Scan for the cell matching the given text and deliver its (x, y) coordinate at center. 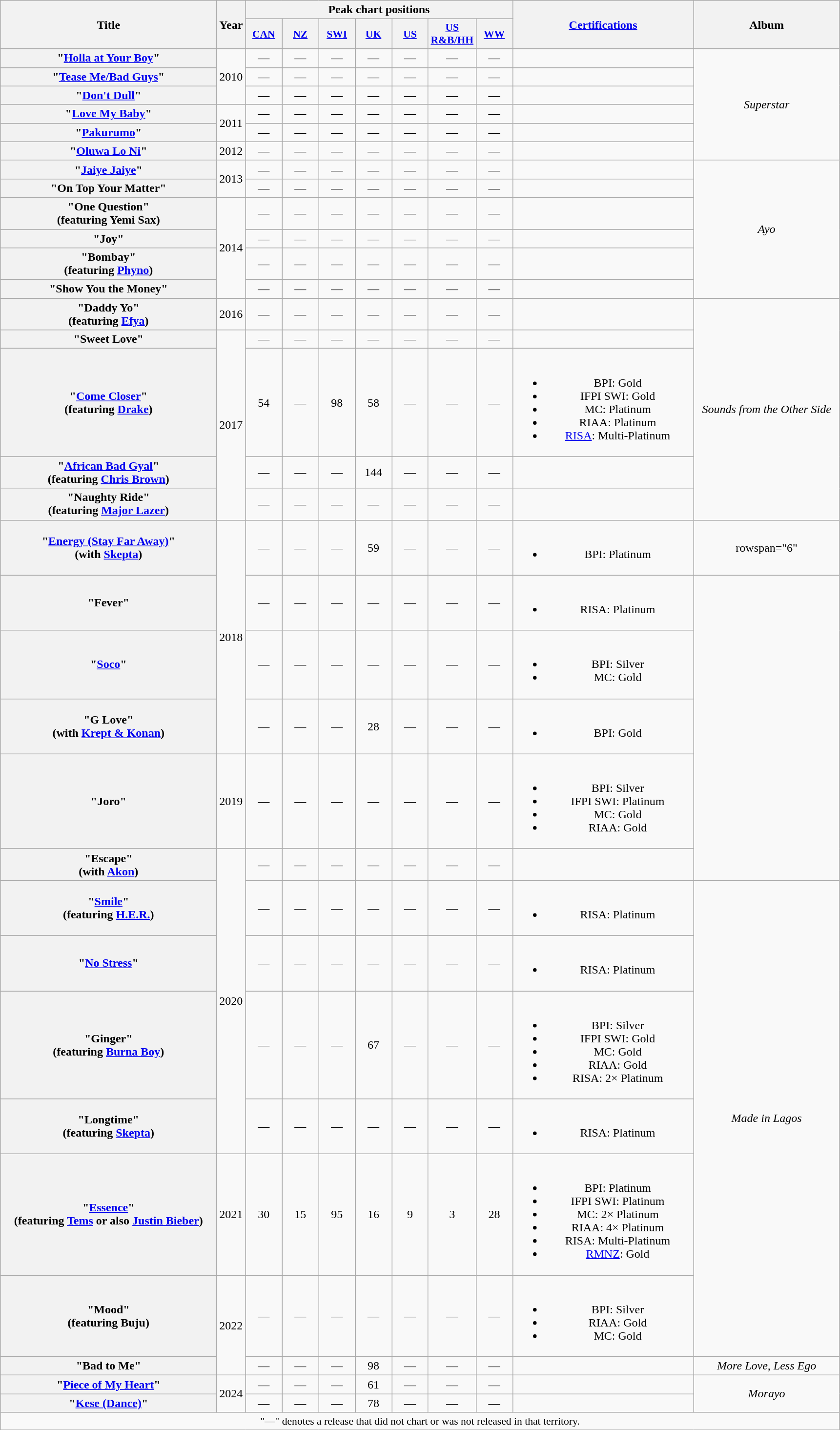
"Piece of My Heart" (108, 1385)
"Show You the Money" (108, 289)
2014 (231, 248)
67 (374, 1045)
2019 (231, 801)
2012 (231, 151)
"Energy (Stay Far Away)"(with Skepta) (108, 548)
"Joy" (108, 239)
"Smile"(featuring H.E.R.) (108, 908)
2016 (231, 314)
59 (374, 548)
UK (374, 34)
Year (231, 24)
"Holla at Your Boy" (108, 58)
Ayo (766, 229)
"Love My Baby" (108, 114)
2024 (231, 1394)
3 (452, 1215)
"Sweet Love" (108, 339)
"Soco" (108, 664)
16 (374, 1215)
NZ (301, 34)
BPI: GoldIFPI SWI: GoldMC: PlatinumRIAA: PlatinumRISA: Multi-Platinum (603, 402)
rowspan="6" (766, 548)
"Essence"(featuring Tems or also Justin Bieber) (108, 1215)
2021 (231, 1215)
Certifications (603, 24)
"Naughty Ride"(featuring Major Lazer) (108, 504)
Sounds from the Other Side (766, 409)
2020 (231, 1001)
"Tease Me/Bad Guys" (108, 77)
2018 (231, 637)
"Pakurumo" (108, 132)
SWI (337, 34)
Album (766, 24)
"On Top Your Matter" (108, 188)
"Ginger"(featuring Burna Boy) (108, 1045)
"G Love"(with Krept & Konan) (108, 726)
"African Bad Gyal"(featuring Chris Brown) (108, 473)
BPI: Gold (603, 726)
"Joro" (108, 801)
2017 (231, 425)
2010 (231, 77)
"Jaiye Jaiye" (108, 169)
"Escape"(with Akon) (108, 864)
"Oluwa Lo Ni" (108, 151)
Superstar (766, 104)
"Bombay" (featuring Phyno) (108, 264)
"Come Closer"(featuring Drake) (108, 402)
"—" denotes a release that did not chart or was not released in that territory. (420, 1421)
Morayo (766, 1394)
BPI: PlatinumIFPI SWI: PlatinumMC: 2× PlatinumRIAA: 4× PlatinumRISA: Multi-PlatinumRMNZ: Gold (603, 1215)
54 (264, 402)
2013 (231, 179)
58 (374, 402)
BPI: SilverIFPI SWI: GoldMC: GoldRIAA: GoldRISA: 2× Platinum (603, 1045)
CAN (264, 34)
"Daddy Yo" (featuring Efya) (108, 314)
Peak chart positions (379, 10)
"Bad to Me" (108, 1366)
"No Stress" (108, 963)
2022 (231, 1325)
US (410, 34)
WW (494, 34)
BPI: SilverRIAA: GoldMC: Gold (603, 1316)
BPI: SilverIFPI SWI: PlatinumMC: GoldRIAA: Gold (603, 801)
USR&B/HH (452, 34)
"One Question"(featuring Yemi Sax) (108, 213)
95 (337, 1215)
BPI: SilverMC: Gold (603, 664)
61 (374, 1385)
"Fever" (108, 602)
Made in Lagos (766, 1118)
30 (264, 1215)
144 (374, 473)
15 (301, 1215)
"Don't Dull" (108, 95)
"Longtime"(featuring Skepta) (108, 1127)
78 (374, 1403)
Title (108, 24)
More Love, Less Ego (766, 1366)
2011 (231, 123)
9 (410, 1215)
"Kese (Dance)" (108, 1403)
"Mood"(featuring Buju) (108, 1316)
BPI: Platinum (603, 548)
